From the cell containing the given text, extract its center point as [x, y] coordinate. 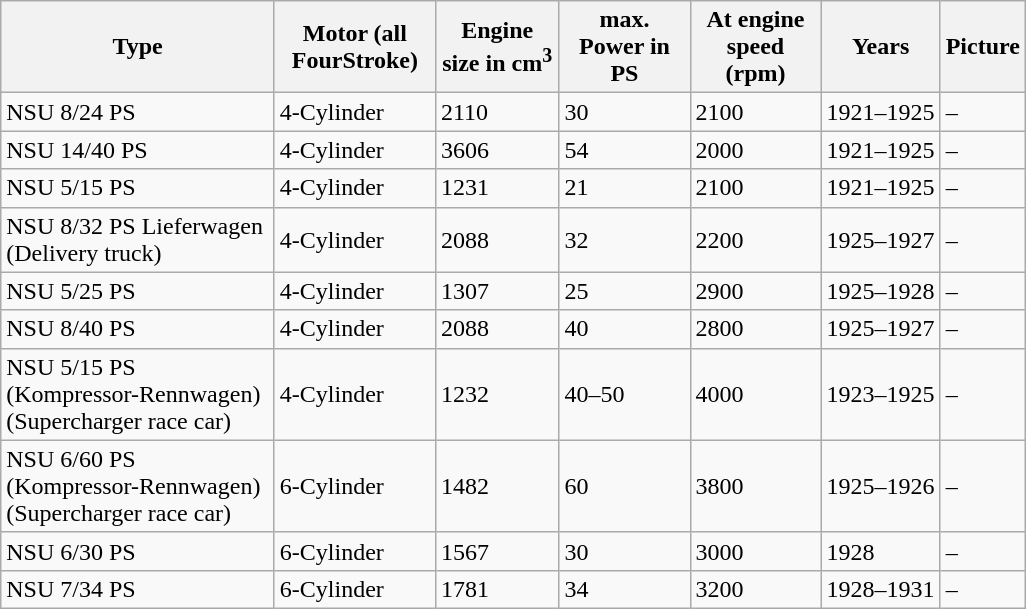
1567 [497, 551]
25 [624, 291]
3000 [756, 551]
At engine speed (rpm) [756, 47]
3606 [497, 150]
1923–1925 [880, 394]
NSU 14/40 PS [138, 150]
1232 [497, 394]
2800 [756, 329]
NSU 7/34 PS [138, 589]
1482 [497, 486]
NSU 8/32 PS Lieferwagen (Delivery truck) [138, 240]
54 [624, 150]
NSU 8/40 PS [138, 329]
1925–1926 [880, 486]
2200 [756, 240]
21 [624, 188]
Motor (all FourStroke) [354, 47]
Engine size in cm3 [497, 47]
NSU 8/24 PS [138, 112]
Picture [982, 47]
Type [138, 47]
NSU 5/25 PS [138, 291]
1925–1928 [880, 291]
32 [624, 240]
NSU 5/15 PS (Kompressor-Rennwagen) (Supercharger race car) [138, 394]
max. Power in PS [624, 47]
1307 [497, 291]
NSU 6/60 PS (Kompressor-Rennwagen) (Supercharger race car) [138, 486]
Years [880, 47]
1928–1931 [880, 589]
4000 [756, 394]
NSU 5/15 PS [138, 188]
1928 [880, 551]
NSU 6/30 PS [138, 551]
1781 [497, 589]
2900 [756, 291]
3200 [756, 589]
1231 [497, 188]
3800 [756, 486]
60 [624, 486]
34 [624, 589]
40 [624, 329]
2110 [497, 112]
40–50 [624, 394]
2000 [756, 150]
